Capture the cell that displays the provided text and extract its (x, y) central coordinate. 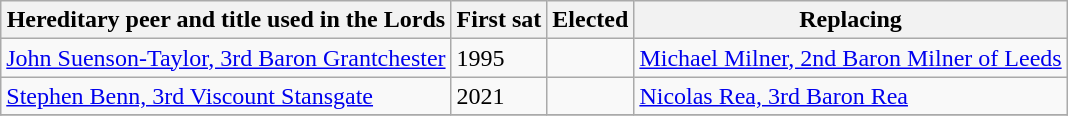
Stephen Benn, 3rd Viscount Stansgate (226, 96)
2021 (499, 96)
Replacing (850, 20)
Hereditary peer and title used in the Lords (226, 20)
John Suenson-Taylor, 3rd Baron Grantchester (226, 58)
First sat (499, 20)
Nicolas Rea, 3rd Baron Rea (850, 96)
1995 (499, 58)
Michael Milner, 2nd Baron Milner of Leeds (850, 58)
Elected (590, 20)
